Pinpoint the cell where the given text exists, returning its (x, y) midpoint coordinate. 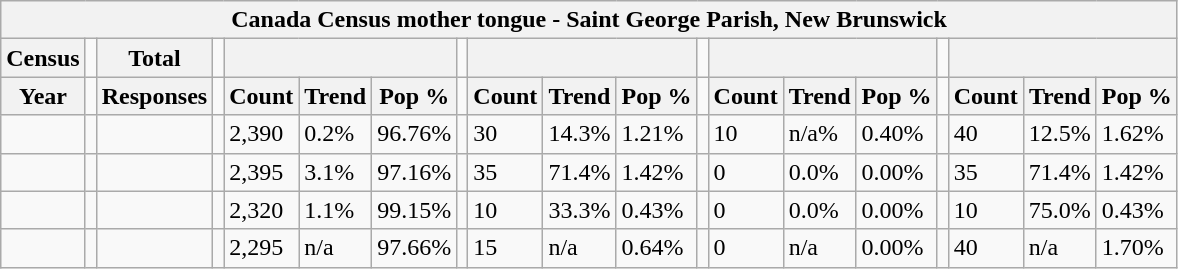
2,295 (262, 248)
1.1% (336, 210)
12.5% (1060, 134)
2,320 (262, 210)
3.1% (336, 172)
Year (43, 96)
2,395 (262, 172)
99.15% (414, 210)
75.0% (1060, 210)
97.16% (414, 172)
Total (154, 58)
Responses (154, 96)
97.66% (414, 248)
2,390 (262, 134)
30 (506, 134)
96.76% (414, 134)
1.21% (656, 134)
33.3% (580, 210)
1.70% (1136, 248)
0.2% (336, 134)
Canada Census mother tongue - Saint George Parish, New Brunswick (590, 20)
15 (506, 248)
Census (43, 58)
0.40% (896, 134)
0.64% (656, 248)
n/a% (820, 134)
1.62% (1136, 134)
14.3% (580, 134)
